Scan for the cell matching the given text and deliver its [X, Y] coordinate at center. 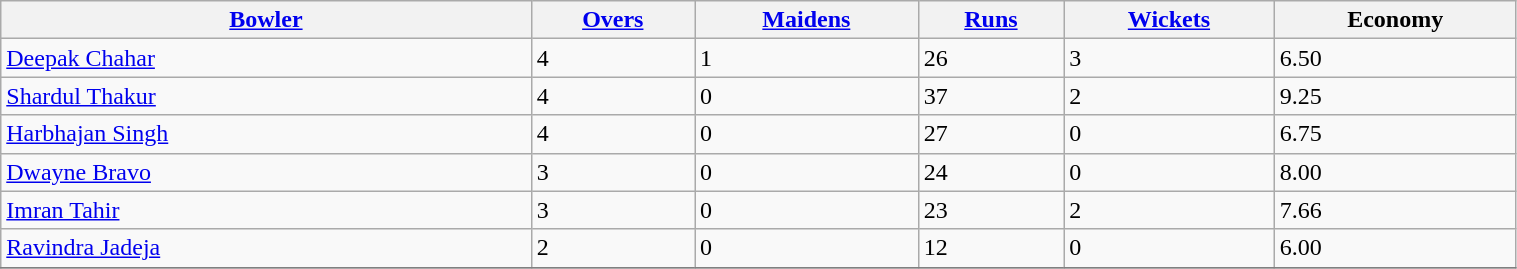
26 [990, 58]
Economy [1395, 20]
Overs [612, 20]
9.25 [1395, 96]
7.66 [1395, 210]
37 [990, 96]
Runs [990, 20]
Shardul Thakur [266, 96]
Ravindra Jadeja [266, 248]
Maidens [806, 20]
27 [990, 134]
24 [990, 172]
Imran Tahir [266, 210]
Wickets [1170, 20]
23 [990, 210]
Harbhajan Singh [266, 134]
8.00 [1395, 172]
Dwayne Bravo [266, 172]
6.00 [1395, 248]
Bowler [266, 20]
6.75 [1395, 134]
1 [806, 58]
12 [990, 248]
Deepak Chahar [266, 58]
6.50 [1395, 58]
